Output the [X, Y] coordinate of the center of the cell containing the given text.  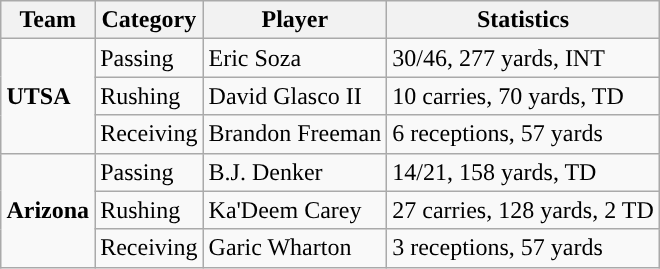
B.J. Denker [295, 172]
Ka'Deem Carey [295, 210]
Brandon Freeman [295, 134]
UTSA [48, 96]
Player [295, 20]
30/46, 277 yards, INT [524, 58]
Statistics [524, 20]
27 carries, 128 yards, 2 TD [524, 210]
Category [149, 20]
Team [48, 20]
Garic Wharton [295, 248]
Arizona [48, 210]
David Glasco II [295, 96]
Eric Soza [295, 58]
6 receptions, 57 yards [524, 134]
3 receptions, 57 yards [524, 248]
14/21, 158 yards, TD [524, 172]
10 carries, 70 yards, TD [524, 96]
